Output the (X, Y) coordinate of the center of the cell containing the given text.  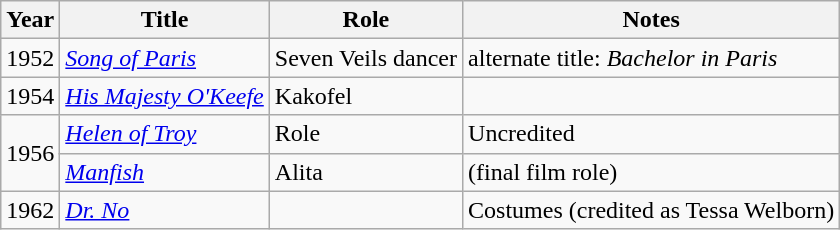
Kakofel (366, 96)
Seven Veils dancer (366, 58)
Alita (366, 172)
Dr. No (164, 210)
Helen of Troy (164, 134)
(final film role) (652, 172)
Title (164, 20)
Notes (652, 20)
Song of Paris (164, 58)
Costumes (credited as Tessa Welborn) (652, 210)
1956 (30, 153)
1962 (30, 210)
1954 (30, 96)
Year (30, 20)
1952 (30, 58)
His Majesty O'Keefe (164, 96)
Uncredited (652, 134)
alternate title: Bachelor in Paris (652, 58)
Manfish (164, 172)
